Return [X, Y] of the center of cell containing provided text 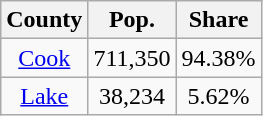
38,234 [132, 96]
711,350 [132, 58]
Cook [44, 58]
Pop. [132, 20]
5.62% [218, 96]
94.38% [218, 58]
County [44, 20]
Lake [44, 96]
Share [218, 20]
